For the text-containing cell, return its midpoint in [x, y] coordinate format. 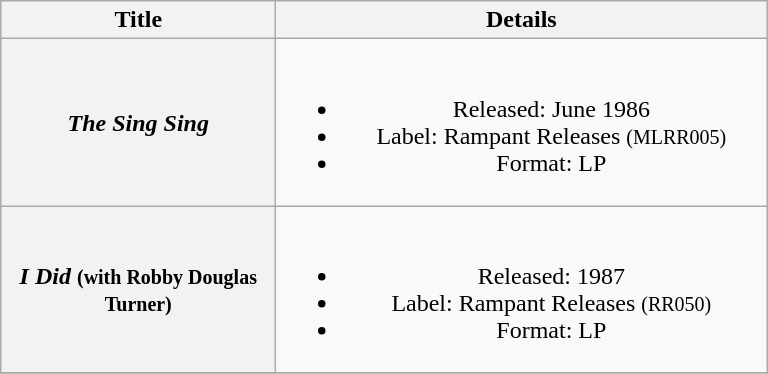
I Did (with Robby Douglas Turner) [138, 290]
The Sing Sing [138, 122]
Details [522, 20]
Released: June 1986Label: Rampant Releases (MLRR005)Format: LP [522, 122]
Released: 1987Label: Rampant Releases (RR050)Format: LP [522, 290]
Title [138, 20]
